Scan for the cell matching the given text and deliver its (x, y) coordinate at center. 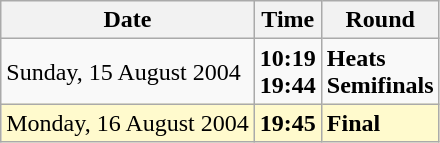
Date (128, 20)
Final (380, 123)
10:1919:44 (288, 72)
Round (380, 20)
Time (288, 20)
HeatsSemifinals (380, 72)
19:45 (288, 123)
Sunday, 15 August 2004 (128, 72)
Monday, 16 August 2004 (128, 123)
